Determine the (x, y) coordinate at the center of the cell enclosing the given text.  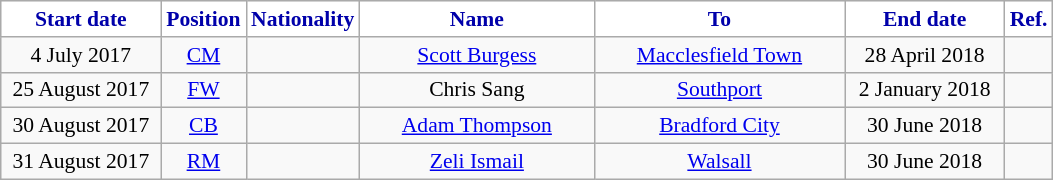
4 July 2017 (81, 55)
Position (204, 19)
25 August 2017 (81, 90)
28 April 2018 (925, 55)
Bradford City (719, 126)
Scott Burgess (476, 55)
30 August 2017 (81, 126)
Name (476, 19)
Walsall (719, 162)
2 January 2018 (925, 90)
RM (204, 162)
FW (204, 90)
Southport (719, 90)
End date (925, 19)
Chris Sang (476, 90)
CM (204, 55)
Adam Thompson (476, 126)
31 August 2017 (81, 162)
CB (204, 126)
Nationality (302, 19)
Zeli Ismail (476, 162)
Start date (81, 19)
Macclesfield Town (719, 55)
To (719, 19)
Ref. (1029, 19)
